Search for the cell housing the specified text and yield its [X, Y] center coordinate. 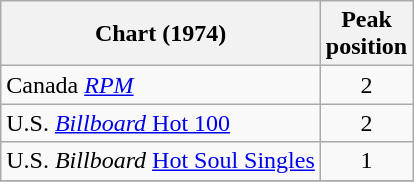
U.S. Billboard Hot 100 [161, 123]
Peakposition [366, 34]
U.S. Billboard Hot Soul Singles [161, 161]
Chart (1974) [161, 34]
1 [366, 161]
Canada RPM [161, 85]
